Scan for the cell matching the given text and deliver its (x, y) coordinate at center. 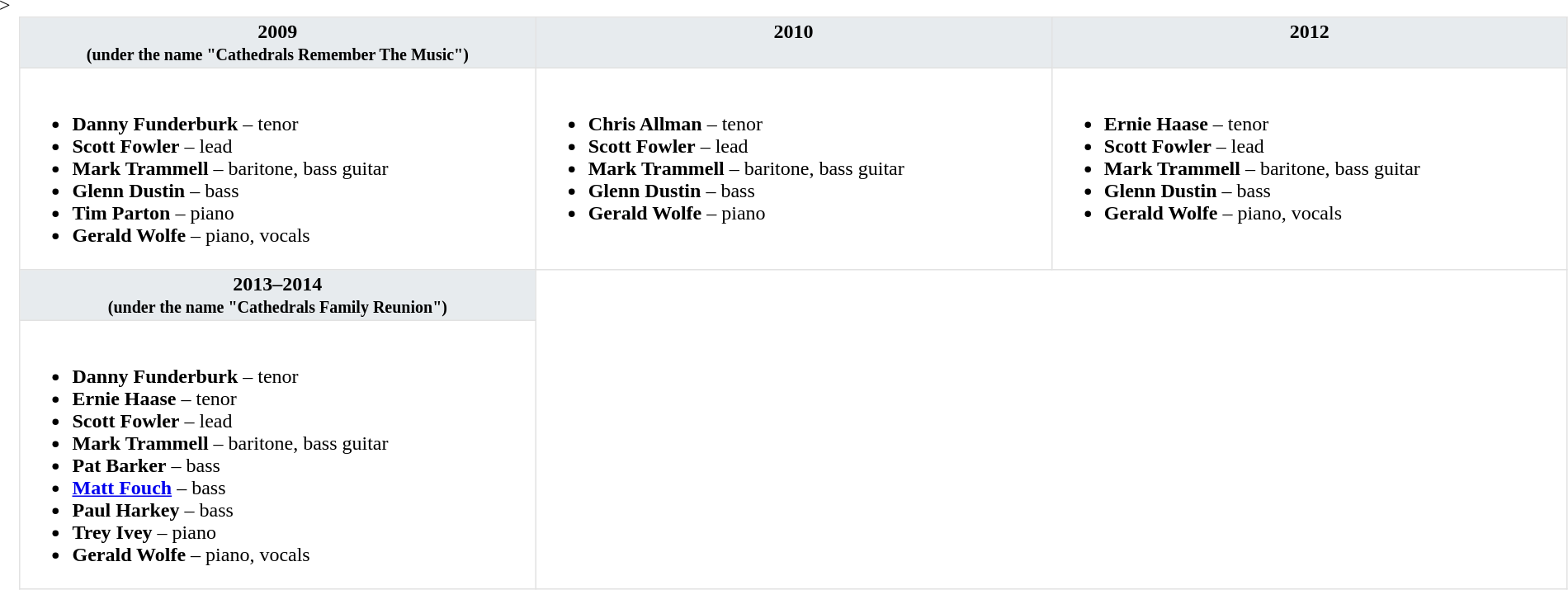
2009(under the name "Cathedrals Remember The Music") (277, 43)
Chris Allman – tenorScott Fowler – leadMark Trammell – baritone, bass guitarGlenn Dustin – bassGerald Wolfe – piano (794, 168)
2010 (794, 43)
2012 (1309, 43)
2013–2014(under the name "Cathedrals Family Reunion") (277, 295)
Danny Funderburk – tenorScott Fowler – leadMark Trammell – baritone, bass guitarGlenn Dustin – bassTim Parton – pianoGerald Wolfe – piano, vocals (277, 168)
Ernie Haase – tenorScott Fowler – leadMark Trammell – baritone, bass guitarGlenn Dustin – bassGerald Wolfe – piano, vocals (1309, 168)
